Detect which cell encompasses the target text, then output its (X, Y) center coordinate. 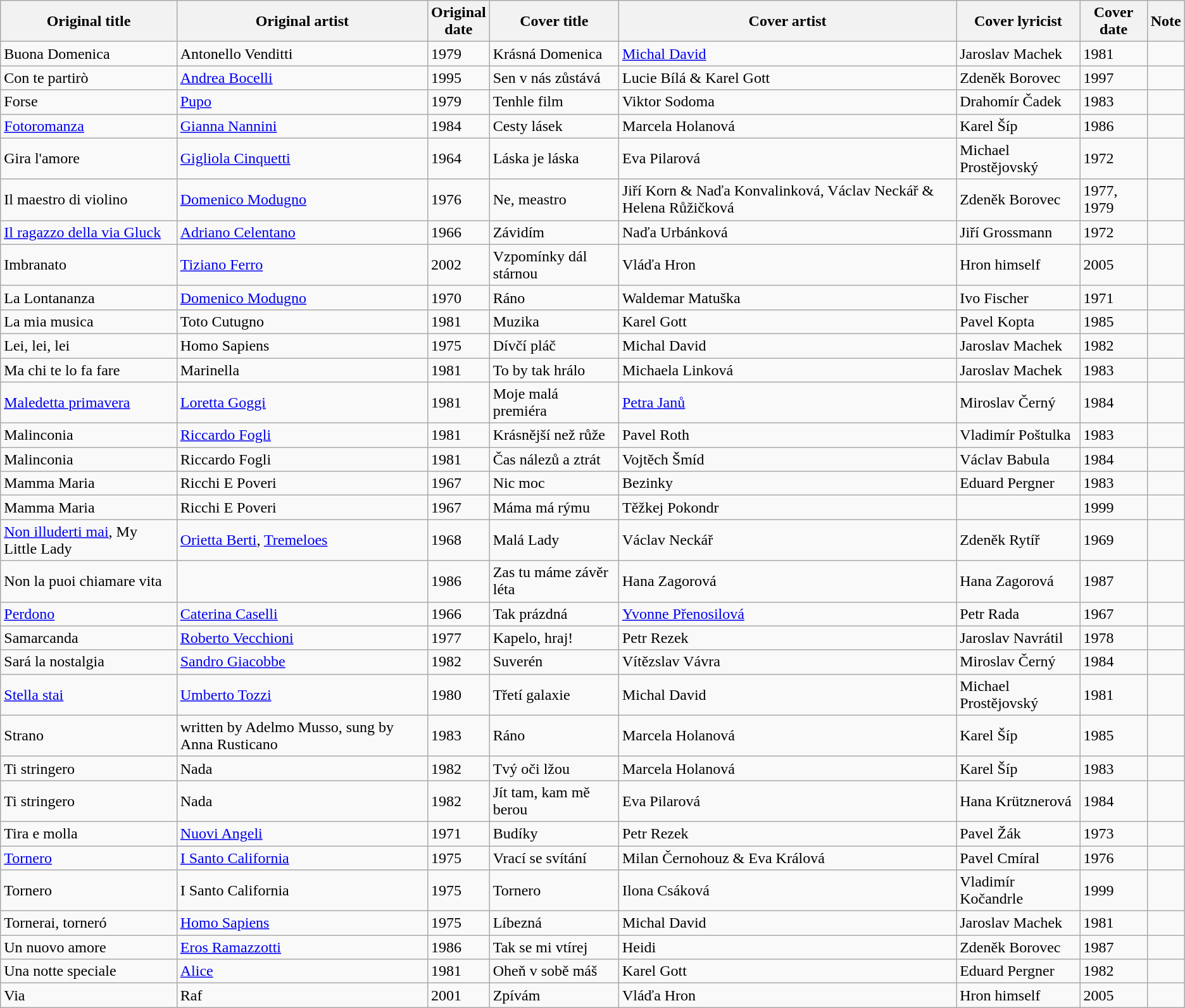
Fotoromanza (89, 126)
Strano (89, 735)
Via (89, 995)
Gira l'amore (89, 158)
1997 (1113, 78)
Tenhle film (554, 102)
Tvý oči lžou (554, 768)
Milan Černohouz & Eva Králová (787, 857)
Heidi (787, 947)
Malá Lady (554, 540)
Jaroslav Navrátil (1018, 638)
Loretta Goggi (302, 402)
Viktor Sodoma (787, 102)
Krásnější než růže (554, 435)
Con te partirò (89, 78)
Zas tu máme závěr léta (554, 581)
La mia musica (89, 321)
Toto Cutugno (302, 321)
Pavel Cmíral (1018, 857)
Lucie Bílá & Karel Gott (787, 78)
Original title (89, 22)
La Lontananza (89, 297)
Moje malá premiéra (554, 402)
Nic moc (554, 483)
Note (1166, 22)
Krásná Domenica (554, 54)
Vladimír Kočandrle (1018, 891)
Sen v nás zůstává (554, 78)
Vladimír Poštulka (1018, 435)
Alice (302, 971)
Il maestro di violino (89, 200)
2002 (458, 264)
Čas nálezů a ztrát (554, 459)
Waldemar Matuška (787, 297)
Sará la nostalgia (89, 662)
Gianna Nannini (302, 126)
Il ragazzo della via Gluck (89, 232)
Dívčí pláč (554, 345)
Samarcanda (89, 638)
1978 (1113, 638)
written by Adelmo Musso, sung by Anna Rusticano (302, 735)
Těžkej Pokondr (787, 507)
Adriano Celentano (302, 232)
Roberto Vecchioni (302, 638)
Pupo (302, 102)
2001 (458, 995)
Cesty lásek (554, 126)
Sandro Giacobbe (302, 662)
Václav Babula (1018, 459)
Cover date (1113, 22)
Drahomír Čadek (1018, 102)
1970 (458, 297)
Tornerai, torneró (89, 923)
Tiziano Ferro (302, 264)
1995 (458, 78)
Non la puoi chiamare vita (89, 581)
Eros Ramazzotti (302, 947)
Imbranato (89, 264)
Ilona Csáková (787, 891)
Láska je láska (554, 158)
Jiří Grossmann (1018, 232)
Lei, lei, lei (89, 345)
Závidím (554, 232)
Cover artist (787, 22)
Andrea Bocelli (302, 78)
Pavel Kopta (1018, 321)
Buona Domenica (89, 54)
Original artist (302, 22)
1968 (458, 540)
Forse (89, 102)
Perdono (89, 614)
Raf (302, 995)
Maledetta primavera (89, 402)
Vítězslav Vávra (787, 662)
Ivo Fischer (1018, 297)
Václav Neckář (787, 540)
Petr Rada (1018, 614)
Kapelo, hraj! (554, 638)
Pavel Žák (1018, 833)
Tak prázdná (554, 614)
Jiří Korn & Naďa Konvalinková, Václav Neckář & Helena Růžičková (787, 200)
Umberto Tozzi (302, 695)
1973 (1113, 833)
Marinella (302, 370)
1969 (1113, 540)
Ma chi te lo fa fare (89, 370)
Budíky (554, 833)
Caterina Caselli (302, 614)
Stella stai (89, 695)
Tira e molla (89, 833)
Gigliola Cinquetti (302, 158)
To by tak hrálo (554, 370)
Máma má rýmu (554, 507)
Ne, meastro (554, 200)
Líbezná (554, 923)
Vojtěch Šmíd (787, 459)
Suverén (554, 662)
Tak se mi vtírej (554, 947)
1977 (458, 638)
Zdeněk Rytíř (1018, 540)
Bezinky (787, 483)
Zpívám (554, 995)
1980 (458, 695)
Antonello Venditti (302, 54)
Una notte speciale (89, 971)
Jít tam, kam mě berou (554, 801)
Original date (458, 22)
Cover lyricist (1018, 22)
Pavel Roth (787, 435)
Třetí galaxie (554, 695)
Yvonne Přenosilová (787, 614)
Vrací se svítání (554, 857)
Cover title (554, 22)
1964 (458, 158)
Hana Krütznerová (1018, 801)
1977, 1979 (1113, 200)
Oheň v sobě máš (554, 971)
Naďa Urbánková (787, 232)
Michaela Linková (787, 370)
Petra Janů (787, 402)
Un nuovo amore (89, 947)
Nuovi Angeli (302, 833)
Non illuderti mai, My Little Lady (89, 540)
Muzika (554, 321)
Vzpomínky dál stárnou (554, 264)
Orietta Berti, Tremeloes (302, 540)
